Determine the (x, y) coordinate at the center of the cell enclosing the given text.  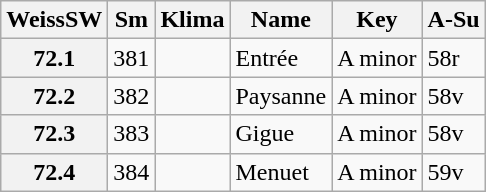
384 (132, 172)
72.2 (54, 96)
Key (377, 20)
Paysanne (281, 96)
58r (454, 58)
WeissSW (54, 20)
72.3 (54, 134)
382 (132, 96)
381 (132, 58)
Sm (132, 20)
Name (281, 20)
Menuet (281, 172)
383 (132, 134)
Klima (192, 20)
A-Su (454, 20)
Gigue (281, 134)
72.4 (54, 172)
Entrée (281, 58)
72.1 (54, 58)
59v (454, 172)
